Locate the cell with the specified text and output its [x, y] center coordinate. 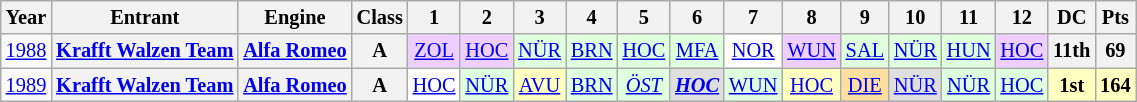
4 [592, 17]
Class [380, 17]
164 [1115, 85]
ZOL [434, 51]
1988 [26, 51]
11th [1072, 51]
3 [540, 17]
AVU [540, 85]
ÖST [644, 85]
7 [753, 17]
HUN [969, 51]
11 [969, 17]
69 [1115, 51]
DC [1072, 17]
Engine [294, 17]
SAL [865, 51]
Entrant [144, 17]
9 [865, 17]
Year [26, 17]
1st [1072, 85]
1 [434, 17]
6 [697, 17]
2 [486, 17]
MFA [697, 51]
5 [644, 17]
Pts [1115, 17]
DIE [865, 85]
8 [811, 17]
10 [916, 17]
NOR [753, 51]
12 [1022, 17]
1989 [26, 85]
